Extract the [X, Y] coordinate from the center of the cell holding the provided text.  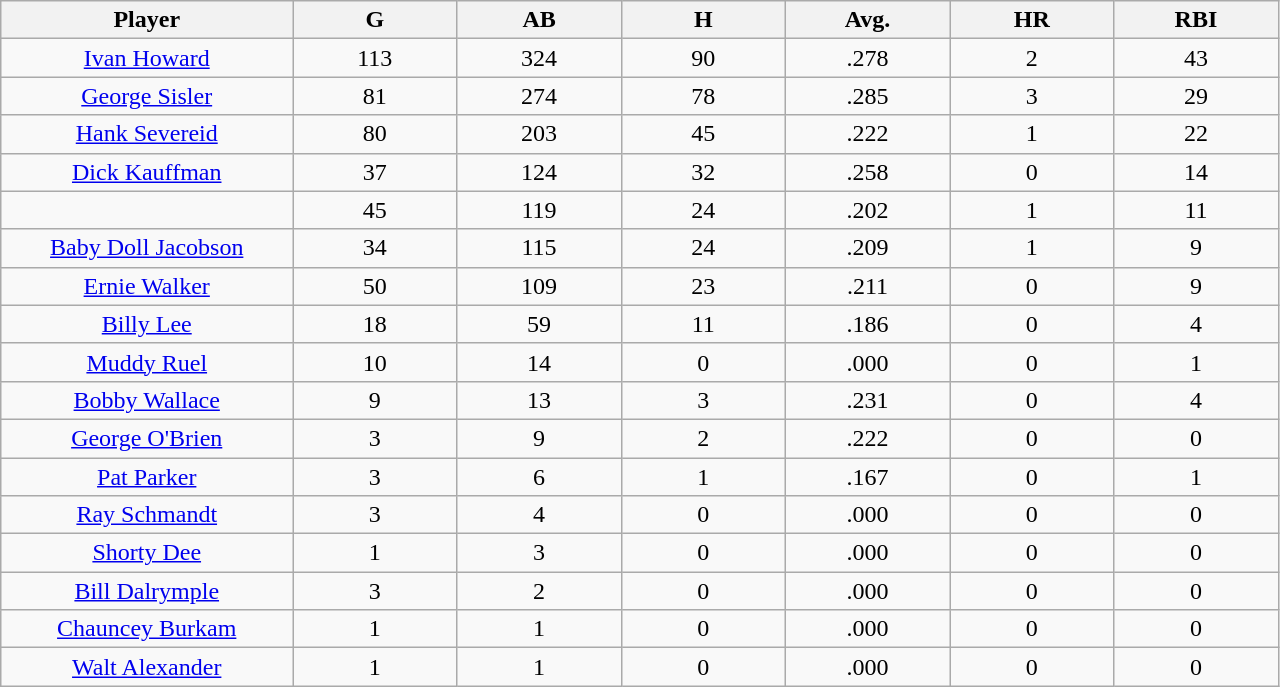
113 [375, 58]
80 [375, 134]
203 [539, 134]
.186 [867, 324]
George Sisler [147, 96]
Baby Doll Jacobson [147, 248]
.167 [867, 477]
Dick Kauffman [147, 172]
119 [539, 210]
.285 [867, 96]
Pat Parker [147, 477]
32 [703, 172]
HR [1032, 20]
324 [539, 58]
6 [539, 477]
78 [703, 96]
G [375, 20]
34 [375, 248]
Walt Alexander [147, 667]
10 [375, 362]
H [703, 20]
.231 [867, 400]
.202 [867, 210]
23 [703, 286]
29 [1196, 96]
Muddy Ruel [147, 362]
.278 [867, 58]
37 [375, 172]
RBI [1196, 20]
124 [539, 172]
Hank Severeid [147, 134]
59 [539, 324]
AB [539, 20]
109 [539, 286]
Ivan Howard [147, 58]
Ernie Walker [147, 286]
Ray Schmandt [147, 515]
90 [703, 58]
13 [539, 400]
Avg. [867, 20]
.258 [867, 172]
Chauncey Burkam [147, 629]
Bill Dalrymple [147, 591]
Billy Lee [147, 324]
81 [375, 96]
.211 [867, 286]
115 [539, 248]
18 [375, 324]
Shorty Dee [147, 553]
50 [375, 286]
43 [1196, 58]
274 [539, 96]
George O'Brien [147, 438]
.209 [867, 248]
22 [1196, 134]
Player [147, 20]
Bobby Wallace [147, 400]
